Search for the cell housing the specified text and yield its (x, y) center coordinate. 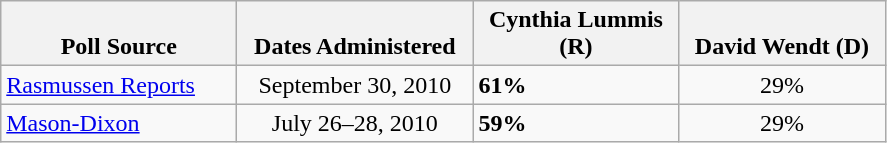
Rasmussen Reports (119, 85)
Mason-Dixon (119, 123)
David Wendt (D) (782, 34)
September 30, 2010 (355, 85)
Dates Administered (355, 34)
Cynthia Lummis (R) (576, 34)
59% (576, 123)
July 26–28, 2010 (355, 123)
61% (576, 85)
Poll Source (119, 34)
